Search for the cell housing the specified text and yield its (X, Y) center coordinate. 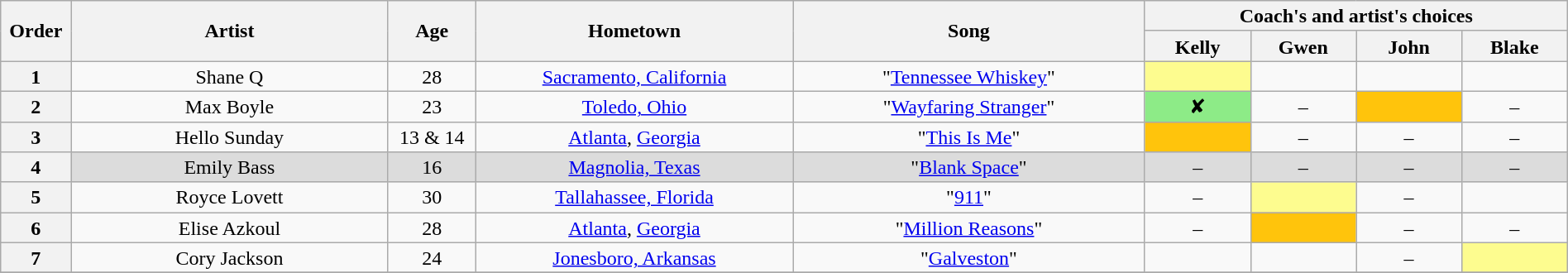
Sacramento, California (633, 76)
Cory Jackson (230, 258)
24 (432, 258)
"Tennessee Whiskey" (969, 76)
"Wayfaring Stranger" (969, 106)
Order (36, 31)
Shane Q (230, 76)
Toledo, Ohio (633, 106)
Max Boyle (230, 106)
Age (432, 31)
13 & 14 (432, 137)
Magnolia, Texas (633, 167)
4 (36, 167)
Artist (230, 31)
Coach's and artist's choices (1356, 17)
✘ (1198, 106)
Hometown (633, 31)
John (1409, 46)
Emily Bass (230, 167)
7 (36, 258)
1 (36, 76)
Elise Azkoul (230, 228)
3 (36, 137)
6 (36, 228)
Kelly (1198, 46)
2 (36, 106)
Royce Lovett (230, 197)
30 (432, 197)
Tallahassee, Florida (633, 197)
"Million Reasons" (969, 228)
23 (432, 106)
Song (969, 31)
Jonesboro, Arkansas (633, 258)
"This Is Me" (969, 137)
"911" (969, 197)
Hello Sunday (230, 137)
Gwen (1303, 46)
5 (36, 197)
"Galveston" (969, 258)
"Blank Space" (969, 167)
16 (432, 167)
Blake (1514, 46)
